Search for the cell housing the specified text and yield its (x, y) center coordinate. 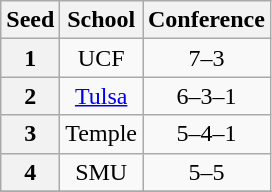
5–4–1 (206, 134)
1 (30, 58)
School (102, 20)
UCF (102, 58)
SMU (102, 172)
Conference (206, 20)
3 (30, 134)
2 (30, 96)
7–3 (206, 58)
6–3–1 (206, 96)
Temple (102, 134)
5–5 (206, 172)
Tulsa (102, 96)
4 (30, 172)
Seed (30, 20)
